Provide the (X, Y) coordinate of the cell's center where the given text is located.  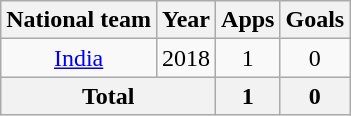
Year (186, 20)
Total (108, 96)
Apps (248, 20)
Goals (315, 20)
National team (79, 20)
2018 (186, 58)
India (79, 58)
